Find where the given text appears and provide that cell's center as [x, y] coordinate. 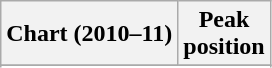
Peakposition [224, 34]
Chart (2010–11) [90, 34]
